Output the [x, y] coordinate of the center of the cell containing the given text.  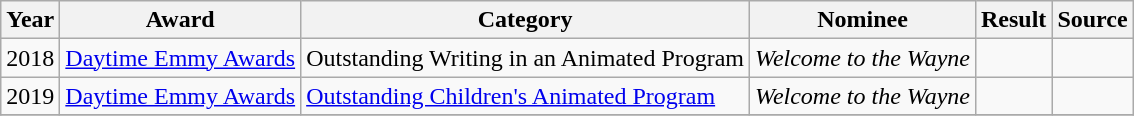
2019 [30, 96]
Nominee [863, 20]
Category [526, 20]
Year [30, 20]
Source [1092, 20]
Result [1013, 20]
Award [180, 20]
2018 [30, 58]
Outstanding Writing in an Animated Program [526, 58]
Outstanding Children's Animated Program [526, 96]
